Scan for the cell matching the given text and deliver its [X, Y] coordinate at center. 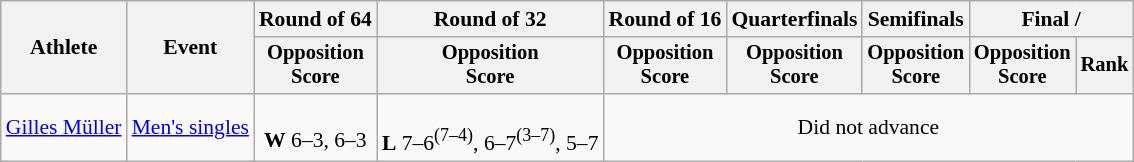
Athlete [64, 48]
Final / [1051, 19]
Quarterfinals [794, 19]
Event [190, 48]
W 6–3, 6–3 [316, 128]
Round of 64 [316, 19]
Rank [1105, 66]
Round of 16 [664, 19]
Men's singles [190, 128]
Semifinals [916, 19]
Gilles Müller [64, 128]
L 7–6(7–4), 6–7(3–7), 5–7 [490, 128]
Did not advance [868, 128]
Round of 32 [490, 19]
